Pinpoint the cell where the given text exists, returning its [X, Y] midpoint coordinate. 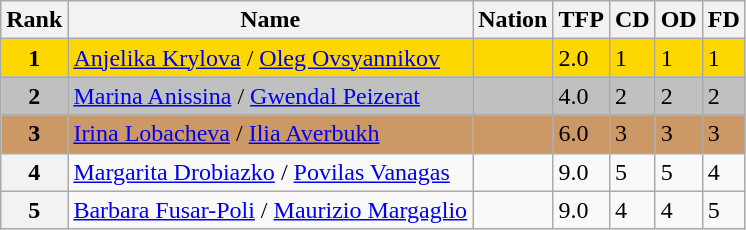
CD [632, 20]
Irina Lobacheva / Ilia Averbukh [270, 134]
Nation [513, 20]
Rank [34, 20]
Margarita Drobiazko / Povilas Vanagas [270, 172]
FD [724, 20]
TFP [581, 20]
OD [678, 20]
Barbara Fusar-Poli / Maurizio Margaglio [270, 210]
Anjelika Krylova / Oleg Ovsyannikov [270, 58]
Name [270, 20]
2.0 [581, 58]
Marina Anissina / Gwendal Peizerat [270, 96]
4.0 [581, 96]
6.0 [581, 134]
